Scan for the cell matching the given text and deliver its (x, y) coordinate at center. 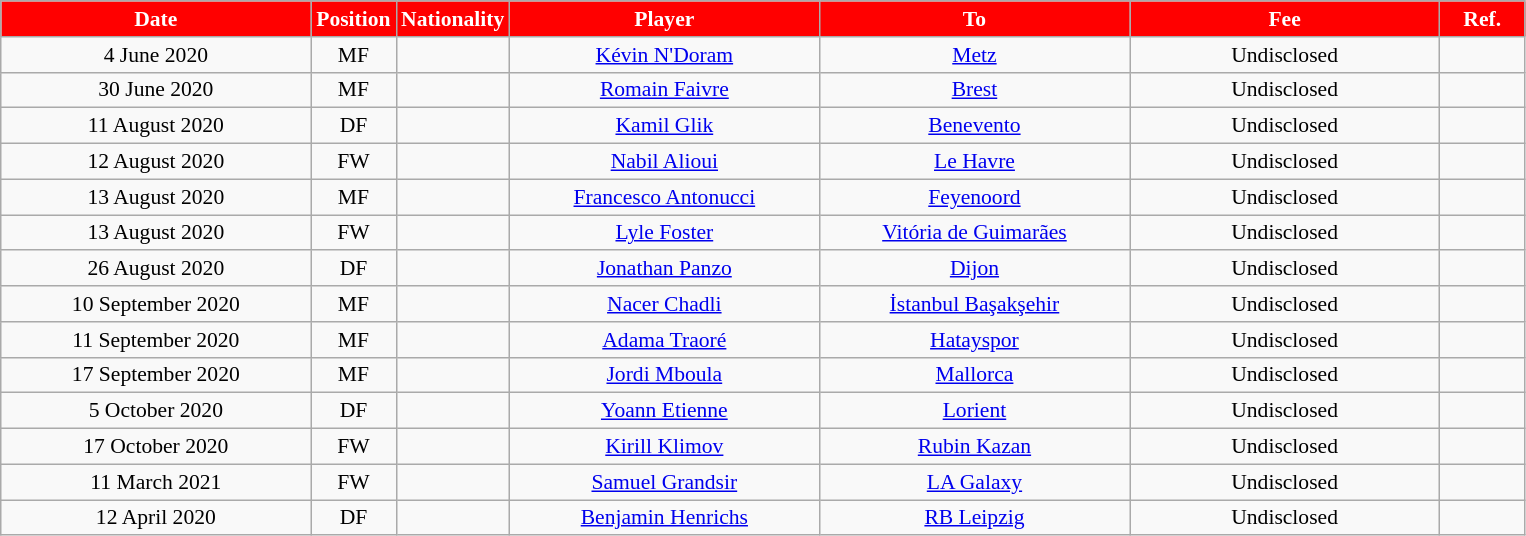
Samuel Grandsir (664, 482)
Dijon (974, 269)
Position (354, 19)
10 September 2020 (156, 304)
Player (664, 19)
11 March 2021 (156, 482)
Brest (974, 90)
Mallorca (974, 375)
Feyenoord (974, 197)
Le Havre (974, 162)
30 June 2020 (156, 90)
5 October 2020 (156, 411)
Fee (1285, 19)
RB Leipzig (974, 518)
Kirill Klimov (664, 447)
17 October 2020 (156, 447)
Lorient (974, 411)
4 June 2020 (156, 55)
Benevento (974, 126)
26 August 2020 (156, 269)
Benjamin Henrichs (664, 518)
12 August 2020 (156, 162)
Francesco Antonucci (664, 197)
Metz (974, 55)
Nacer Chadli (664, 304)
Hatayspor (974, 340)
LA Galaxy (974, 482)
To (974, 19)
Yoann Etienne (664, 411)
Romain Faivre (664, 90)
Nabil Alioui (664, 162)
Lyle Foster (664, 233)
Jordi Mboula (664, 375)
12 April 2020 (156, 518)
17 September 2020 (156, 375)
11 August 2020 (156, 126)
Ref. (1482, 19)
11 September 2020 (156, 340)
Rubin Kazan (974, 447)
Vitória de Guimarães (974, 233)
Date (156, 19)
Jonathan Panzo (664, 269)
Kévin N'Doram (664, 55)
Kamil Glik (664, 126)
İstanbul Başakşehir (974, 304)
Nationality (452, 19)
Adama Traoré (664, 340)
